Detect which cell encompasses the target text, then output its (x, y) center coordinate. 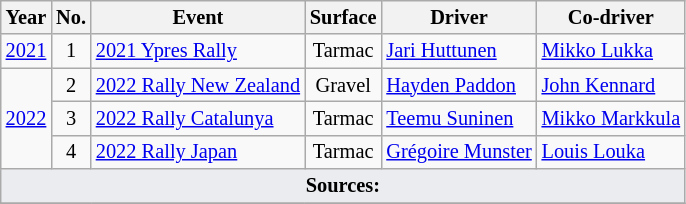
2 (71, 85)
Co-driver (611, 17)
Year (26, 17)
No. (71, 17)
4 (71, 152)
2021 (26, 51)
Sources: (343, 186)
2022 Rally Japan (198, 152)
Grégoire Munster (458, 152)
Gravel (343, 85)
John Kennard (611, 85)
Louis Louka (611, 152)
Driver (458, 17)
Hayden Paddon (458, 85)
3 (71, 118)
Mikko Markkula (611, 118)
Mikko Lukka (611, 51)
2022 (26, 118)
Surface (343, 17)
2022 Rally New Zealand (198, 85)
Teemu Suninen (458, 118)
2022 Rally Catalunya (198, 118)
1 (71, 51)
Event (198, 17)
Jari Huttunen (458, 51)
2021 Ypres Rally (198, 51)
